Pinpoint the cell where the given text exists, returning its (X, Y) midpoint coordinate. 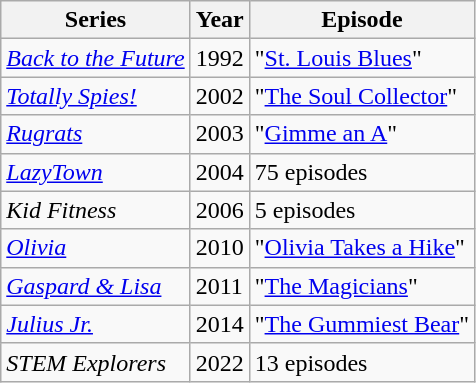
Kid Fitness (96, 210)
1992 (220, 58)
Rugrats (96, 134)
"Gimme an A" (362, 134)
Episode (362, 20)
"Olivia Takes a Hike" (362, 248)
"The Gummiest Bear" (362, 324)
Julius Jr. (96, 324)
"The Magicians" (362, 286)
2022 (220, 362)
13 episodes (362, 362)
LazyTown (96, 172)
75 episodes (362, 172)
Totally Spies! (96, 96)
2014 (220, 324)
5 episodes (362, 210)
"St. Louis Blues" (362, 58)
STEM Explorers (96, 362)
2006 (220, 210)
Gaspard & Lisa (96, 286)
2003 (220, 134)
2002 (220, 96)
"The Soul Collector" (362, 96)
2011 (220, 286)
2004 (220, 172)
Series (96, 20)
2010 (220, 248)
Year (220, 20)
Back to the Future (96, 58)
Olivia (96, 248)
